Provide the [X, Y] coordinate of the cell's center where the given text is located.  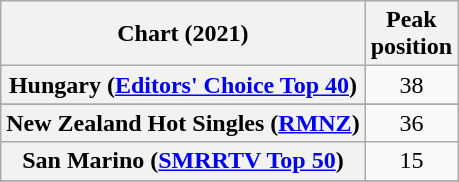
15 [411, 161]
Chart (2021) [183, 34]
38 [411, 85]
San Marino (SMRRTV Top 50) [183, 161]
Peakposition [411, 34]
36 [411, 123]
New Zealand Hot Singles (RMNZ) [183, 123]
Hungary (Editors' Choice Top 40) [183, 85]
